Locate the cell with the specified text and output its (X, Y) center coordinate. 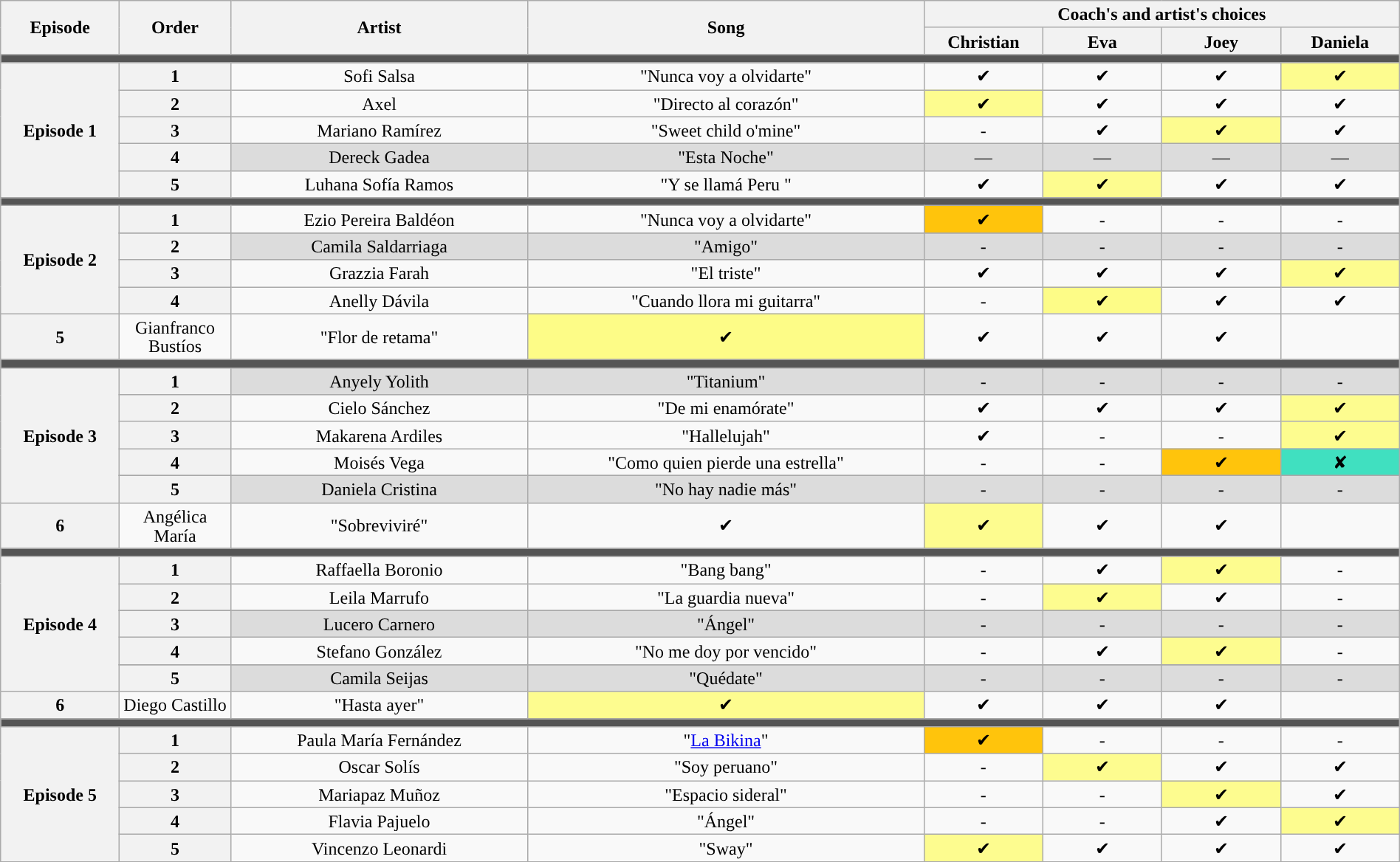
Dereck Gadea (379, 158)
Song (727, 28)
Grazzia Farah (379, 273)
Makarena Ardiles (379, 435)
Cielo Sánchez (379, 409)
Episode 1 (61, 130)
Flavia Pajuelo (379, 821)
Episode (61, 28)
Moisés Vega (379, 462)
Oscar Solís (379, 768)
"Titanium" (727, 381)
Angélica María (176, 525)
"Hasta ayer" (379, 706)
Axel (379, 103)
Ezio Pereira Baldéon (379, 220)
"Hallelujah" (727, 435)
"El triste" (727, 273)
Anyely Yolith (379, 381)
"Esta Noche" (727, 158)
Lucero Carnero (379, 624)
"Quédate" (727, 677)
"Sweet child o'mine" (727, 130)
"Sway" (727, 849)
Leila Marrufo (379, 598)
Daniela (1339, 41)
Luhana Sofía Ramos (379, 185)
Camila Seijas (379, 677)
Episode 2 (61, 260)
Episode 5 (61, 794)
"Flor de retama" (379, 337)
"Directo al corazón" (727, 103)
"No hay nadie más" (727, 489)
"Amigo" (727, 246)
"Soy peruano" (727, 768)
"No me doy por vencido" (727, 651)
Camila Saldarriaga (379, 246)
Coach's and artist's choices (1161, 15)
Joey (1221, 41)
Episode 3 (61, 435)
Christian (984, 41)
Gianfranco Bustíos (176, 337)
"Sobreviviré" (379, 525)
"Espacio sideral" (727, 794)
Episode 4 (61, 624)
Eva (1102, 41)
Mariano Ramírez (379, 130)
Daniela Cristina (379, 489)
Anelly Dávila (379, 300)
"Como quien pierde una estrella" (727, 462)
"La Bikina" (727, 741)
"La guardia nueva" (727, 598)
Paula María Fernández (379, 741)
"Y se llamá Peru " (727, 185)
"Bang bang" (727, 570)
Vincenzo Leonardi (379, 849)
✘ (1339, 462)
Raffaella Boronio (379, 570)
Order (176, 28)
Sofi Salsa (379, 77)
Diego Castillo (176, 706)
Stefano González (379, 651)
Mariapaz Muñoz (379, 794)
"De mi enamórate" (727, 409)
"Cuando llora mi guitarra" (727, 300)
Artist (379, 28)
